Identify which cell holds the provided text, then report its (X, Y) central coordinate. 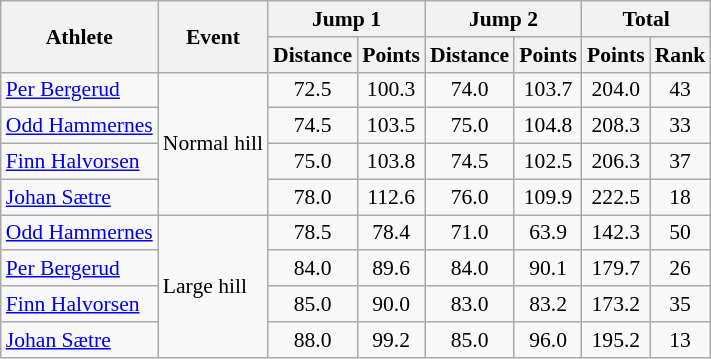
63.9 (548, 233)
90.1 (548, 269)
204.0 (616, 90)
50 (680, 233)
103.5 (391, 126)
72.5 (312, 90)
195.2 (616, 340)
103.7 (548, 90)
26 (680, 269)
78.4 (391, 233)
100.3 (391, 90)
222.5 (616, 197)
83.2 (548, 304)
Total (646, 19)
179.7 (616, 269)
206.3 (616, 162)
208.3 (616, 126)
78.0 (312, 197)
13 (680, 340)
173.2 (616, 304)
99.2 (391, 340)
35 (680, 304)
37 (680, 162)
103.8 (391, 162)
Normal hill (213, 143)
78.5 (312, 233)
90.0 (391, 304)
83.0 (470, 304)
142.3 (616, 233)
89.6 (391, 269)
Athlete (80, 36)
104.8 (548, 126)
102.5 (548, 162)
Large hill (213, 286)
74.0 (470, 90)
112.6 (391, 197)
71.0 (470, 233)
33 (680, 126)
88.0 (312, 340)
Event (213, 36)
109.9 (548, 197)
Jump 1 (346, 19)
Jump 2 (504, 19)
96.0 (548, 340)
76.0 (470, 197)
43 (680, 90)
18 (680, 197)
Rank (680, 55)
